Return the (x, y) coordinate for the center point of the cell that contains the specified text.  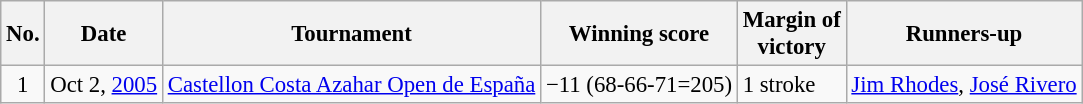
Tournament (351, 34)
Runners-up (964, 34)
−11 (68-66-71=205) (640, 85)
Castellon Costa Azahar Open de España (351, 85)
Oct 2, 2005 (104, 85)
Date (104, 34)
1 stroke (792, 85)
Jim Rhodes, José Rivero (964, 85)
1 (23, 85)
No. (23, 34)
Margin ofvictory (792, 34)
Winning score (640, 34)
